Capture the cell that displays the provided text and extract its [x, y] central coordinate. 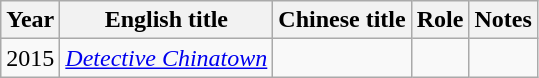
Notes [503, 20]
English title [166, 20]
Role [440, 20]
Year [30, 20]
2015 [30, 58]
Chinese title [342, 20]
Detective Chinatown [166, 58]
